Detect which cell encompasses the target text, then output its (X, Y) center coordinate. 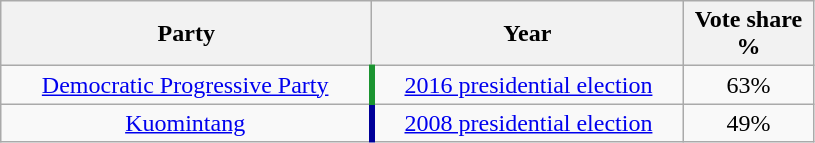
2008 presidential election (528, 123)
Democratic Progressive Party (186, 85)
Year (528, 34)
Vote share % (748, 34)
49% (748, 123)
2016 presidential election (528, 85)
63% (748, 85)
Party (186, 34)
Kuomintang (186, 123)
